Find where the given text appears and provide that cell's center as (X, Y) coordinate. 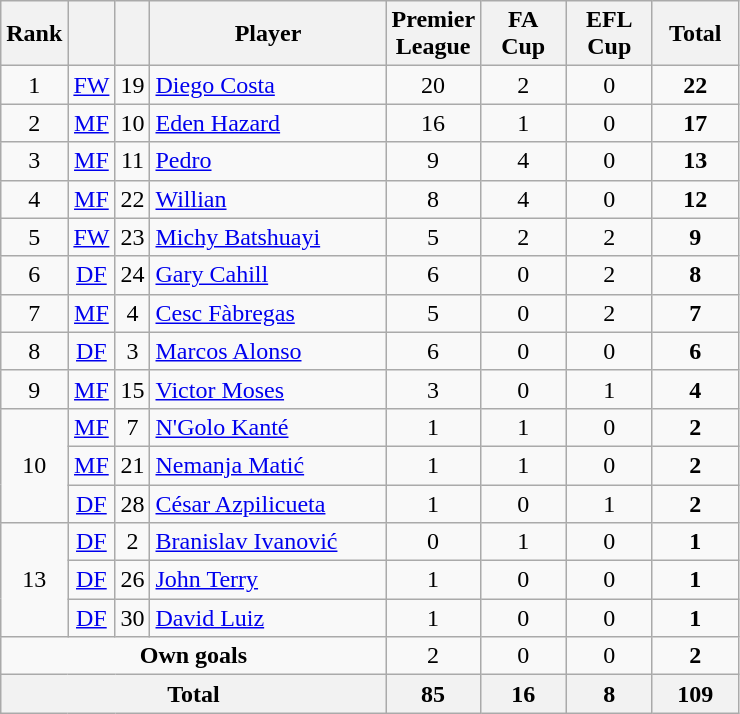
Diego Costa (268, 85)
David Luiz (268, 618)
21 (132, 465)
26 (132, 580)
28 (132, 503)
César Azpilicueta (268, 503)
FA Cup (523, 34)
EFL Cup (609, 34)
John Terry (268, 580)
Michy Batshuayi (268, 237)
Victor Moses (268, 389)
109 (695, 694)
Own goals (194, 656)
Cesc Fàbregas (268, 313)
Player (268, 34)
85 (433, 694)
30 (132, 618)
17 (695, 123)
N'Golo Kanté (268, 427)
Branislav Ivanović (268, 542)
19 (132, 85)
20 (433, 85)
Rank (34, 34)
15 (132, 389)
Marcos Alonso (268, 351)
Nemanja Matić (268, 465)
Premier League (433, 34)
Gary Cahill (268, 275)
Willian (268, 199)
Eden Hazard (268, 123)
11 (132, 161)
23 (132, 237)
12 (695, 199)
Pedro (268, 161)
24 (132, 275)
